Capture the cell that displays the provided text and extract its [x, y] central coordinate. 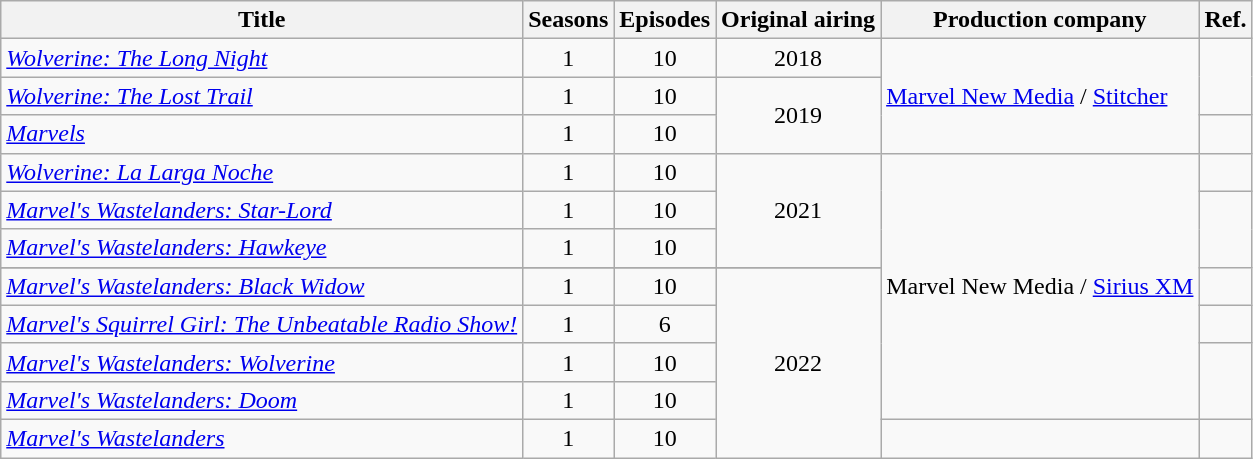
2022 [798, 362]
Episodes [665, 20]
Marvel's Wastelanders: Doom [262, 400]
Marvel's Wastelanders: Black Widow [262, 286]
Wolverine: La Larga Noche [262, 172]
Title [262, 20]
Marvel's Wastelanders: Wolverine [262, 362]
Wolverine: The Lost Trail [262, 96]
Marvel's Wastelanders: Star-Lord [262, 210]
Production company [1040, 20]
Wolverine: The Long Night [262, 58]
Marvel's Wastelanders [262, 438]
Marvel New Media / Sirius XM [1040, 286]
Marvel's Wastelanders: Hawkeye [262, 248]
Marvel's Squirrel Girl: The Unbeatable Radio Show! [262, 324]
Marvel New Media / Stitcher [1040, 96]
2021 [798, 210]
6 [665, 324]
2018 [798, 58]
2019 [798, 115]
Ref. [1226, 20]
Original airing [798, 20]
Marvels [262, 134]
Seasons [568, 20]
